Pinpoint the cell where the given text exists, returning its [x, y] midpoint coordinate. 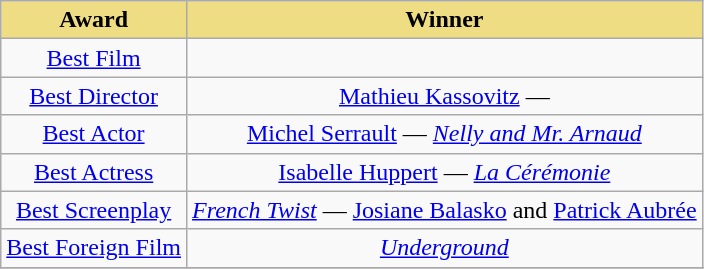
Best Director [94, 96]
Award [94, 20]
Best Foreign Film [94, 248]
Best Film [94, 58]
Michel Serrault — Nelly and Mr. Arnaud [444, 134]
French Twist — Josiane Balasko and Patrick Aubrée [444, 210]
Underground [444, 248]
Winner [444, 20]
Mathieu Kassovitz — [444, 96]
Isabelle Huppert — La Cérémonie [444, 172]
Best Actor [94, 134]
Best Actress [94, 172]
Best Screenplay [94, 210]
